Scan for the cell matching the given text and deliver its [x, y] coordinate at center. 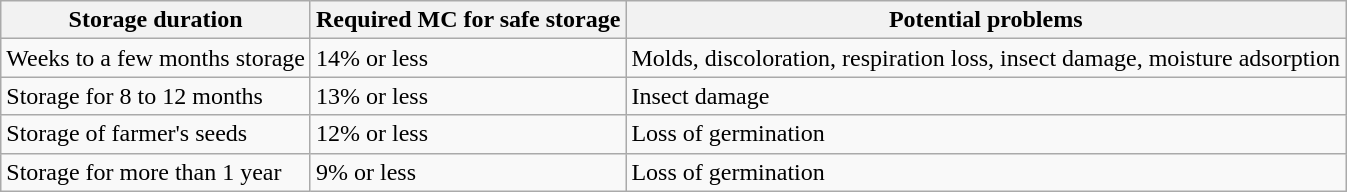
Storage for 8 to 12 months [156, 96]
Required MC for safe storage [468, 20]
Molds, discoloration, respiration loss, insect damage, moisture adsorption [986, 58]
Potential problems [986, 20]
Insect damage [986, 96]
9% or less [468, 172]
Storage duration [156, 20]
Storage for more than 1 year [156, 172]
13% or less [468, 96]
14% or less [468, 58]
12% or less [468, 134]
Weeks to a few months storage [156, 58]
Storage of farmer's seeds [156, 134]
